Pinpoint the cell where the given text exists, returning its [x, y] midpoint coordinate. 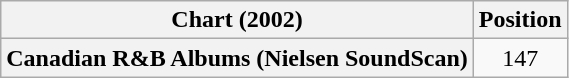
147 [520, 58]
Chart (2002) [238, 20]
Position [520, 20]
Canadian R&B Albums (Nielsen SoundScan) [238, 58]
